Output the (X, Y) coordinate of the center of the cell containing the given text.  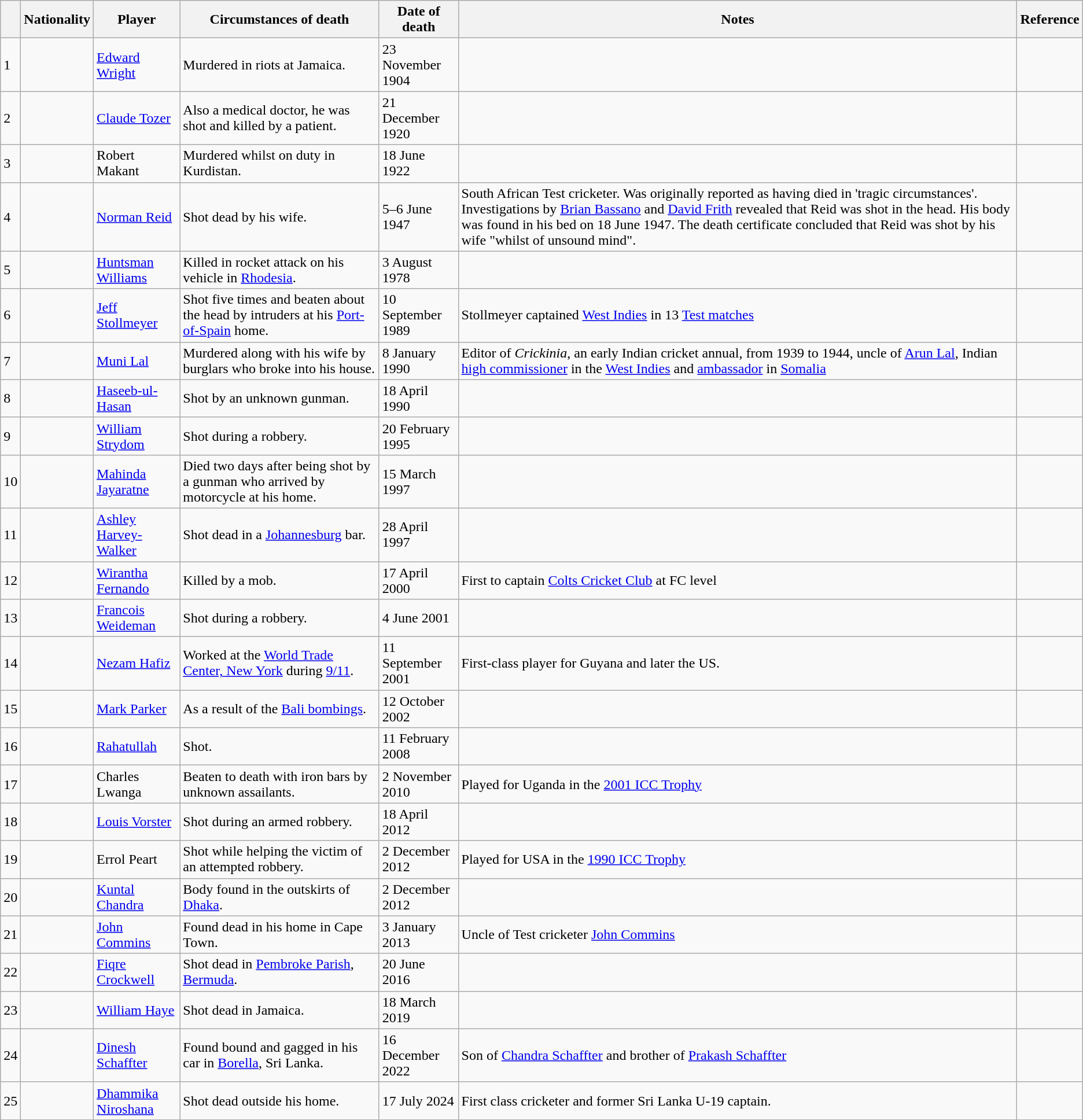
20 June 2016 (419, 972)
17 July 2024 (419, 1100)
7 (10, 361)
2 (10, 118)
Shot five times and beaten about the head by intruders at his Port-of-Spain home. (279, 315)
Muni Lal (137, 361)
23 (10, 1010)
Shot dead by his wife. (279, 216)
Ashley Harvey-Walker (137, 535)
Worked at the World Trade Center, New York during 9/11. (279, 664)
16 (10, 746)
William Haye (137, 1010)
First-class player for Guyana and later the US. (738, 664)
18 (10, 821)
Shot by an unknown gunman. (279, 398)
William Strydom (137, 436)
19 (10, 860)
5 (10, 270)
Haseeb-ul-Hasan (137, 398)
Huntsman Williams (137, 270)
Also a medical doctor, he was shot and killed by a patient. (279, 118)
21 (10, 935)
Robert Makant (137, 163)
Rahatullah (137, 746)
3 August 1978 (419, 270)
14 (10, 664)
6 (10, 315)
23 November 1904 (419, 65)
Fiqre Crockwell (137, 972)
Player (137, 20)
Notes (738, 20)
12 October 2002 (419, 709)
Beaten to death with iron bars by unknown assailants. (279, 784)
18 March 2019 (419, 1010)
Died two days after being shot by a gunman who arrived by motorcycle at his home. (279, 481)
10 September 1989 (419, 315)
21 December 1920 (419, 118)
Claude Tozer (137, 118)
11 (10, 535)
Shot. (279, 746)
Murdered whilst on duty in Kurdistan. (279, 163)
Shot dead in Jamaica. (279, 1010)
First to captain Colts Cricket Club at FC level (738, 580)
Mahinda Jayaratne (137, 481)
Dhammika Niroshana (137, 1100)
Murdered along with his wife by burglars who broke into his house. (279, 361)
Edward Wright (137, 65)
2 November 2010 (419, 784)
8 (10, 398)
Killed by a mob. (279, 580)
22 (10, 972)
Francois Weideman (137, 618)
8 January 1990 (419, 361)
Errol Peart (137, 860)
17 April 2000 (419, 580)
Uncle of Test cricketer John Commins (738, 935)
Body found in the outskirts of Dhaka. (279, 897)
John Commins (137, 935)
Wirantha Fernando (137, 580)
13 (10, 618)
5–6 June 1947 (419, 216)
Played for USA in the 1990 ICC Trophy (738, 860)
Nationality (57, 20)
Jeff Stollmeyer (137, 315)
Kuntal Chandra (137, 897)
18 April 2012 (419, 821)
20 February 1995 (419, 436)
11 September 2001 (419, 664)
11 February 2008 (419, 746)
Found bound and gagged in his car in Borella, Sri Lanka. (279, 1055)
Dinesh Schaffter (137, 1055)
15 March 1997 (419, 481)
Mark Parker (137, 709)
28 April 1997 (419, 535)
Stollmeyer captained West Indies in 13 Test matches (738, 315)
15 (10, 709)
12 (10, 580)
Found dead in his home in Cape Town. (279, 935)
Charles Lwanga (137, 784)
3 (10, 163)
Shot while helping the victim of an attempted robbery. (279, 860)
Shot dead in a Johannesburg bar. (279, 535)
Son of Chandra Schaffter and brother of Prakash Schaffter (738, 1055)
Louis Vorster (137, 821)
Played for Uganda in the 2001 ICC Trophy (738, 784)
3 January 2013 (419, 935)
Murdered in riots at Jamaica. (279, 65)
1 (10, 65)
Reference (1049, 20)
18 April 1990 (419, 398)
4 June 2001 (419, 618)
Circumstances of death (279, 20)
17 (10, 784)
4 (10, 216)
16 December 2022 (419, 1055)
First class cricketer and former Sri Lanka U-19 captain. (738, 1100)
18 June 1922 (419, 163)
9 (10, 436)
Shot during an armed robbery. (279, 821)
Date of death (419, 20)
20 (10, 897)
25 (10, 1100)
Nezam Hafiz (137, 664)
24 (10, 1055)
As a result of the Bali bombings. (279, 709)
Killed in rocket attack on his vehicle in Rhodesia. (279, 270)
Norman Reid (137, 216)
Shot dead outside his home. (279, 1100)
10 (10, 481)
Shot dead in Pembroke Parish, Bermuda. (279, 972)
